Scan for the cell matching the given text and deliver its [x, y] coordinate at center. 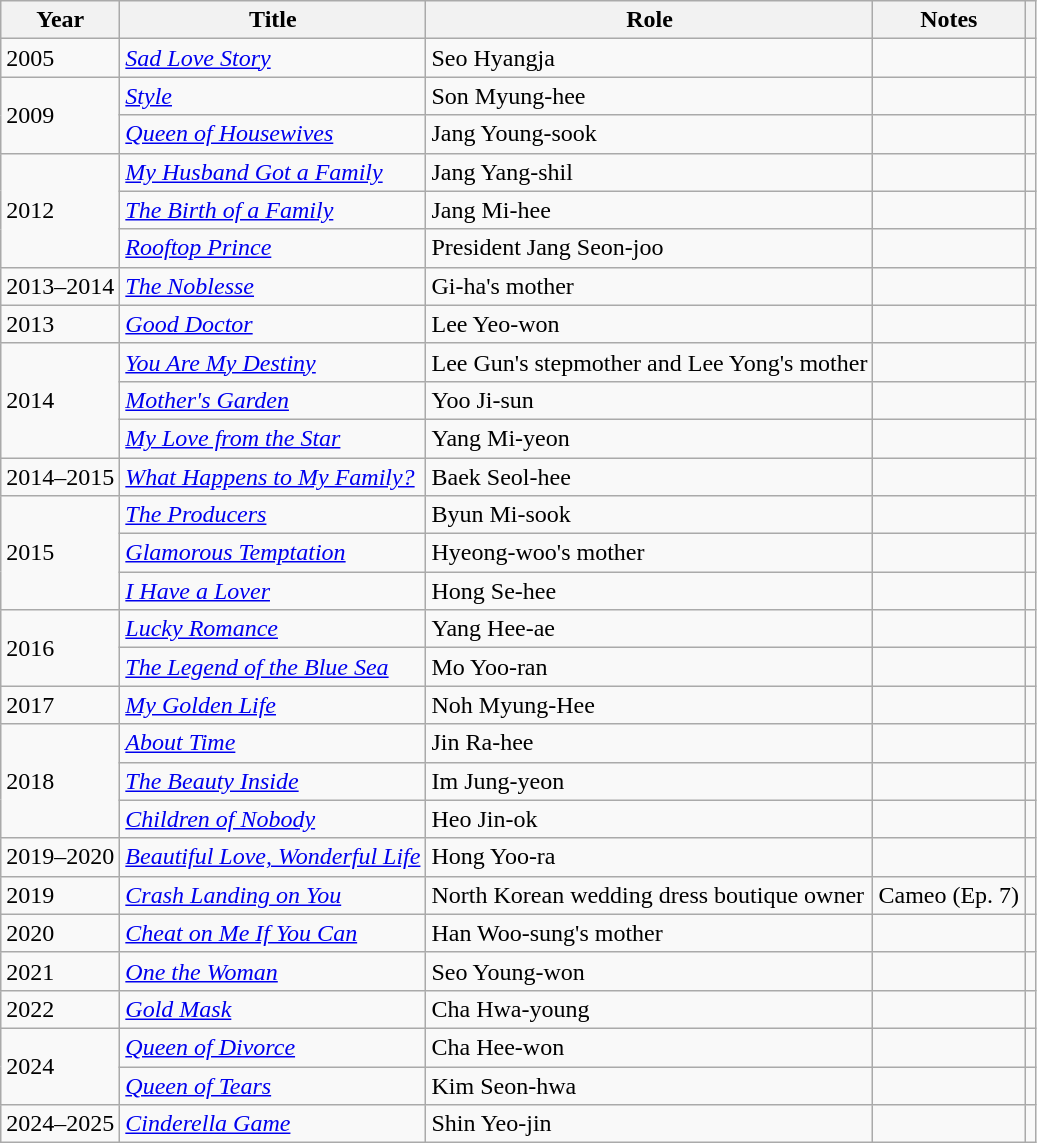
The Noblesse [273, 286]
Glamorous Temptation [273, 553]
Lee Gun's stepmother and Lee Yong's mother [650, 362]
Title [273, 20]
2024 [60, 1066]
The Beauty Inside [273, 781]
2019–2020 [60, 857]
North Korean wedding dress boutique owner [650, 895]
Jang Yang-shil [650, 172]
Mother's Garden [273, 400]
Cinderella Game [273, 1124]
Hyeong-woo's mother [650, 553]
Cheat on Me If You Can [273, 933]
Jin Ra-hee [650, 743]
2014 [60, 400]
Style [273, 96]
Jang Young-sook [650, 134]
Heo Jin-ok [650, 819]
Yang Mi-yeon [650, 438]
2022 [60, 1009]
My Husband Got a Family [273, 172]
My Golden Life [273, 705]
2012 [60, 210]
Hong Se-hee [650, 591]
2009 [60, 115]
Queen of Divorce [273, 1047]
The Legend of the Blue Sea [273, 667]
Baek Seol-hee [650, 477]
Lee Yeo-won [650, 324]
Shin Yeo-jin [650, 1124]
Role [650, 20]
Beautiful Love, Wonderful Life [273, 857]
The Producers [273, 515]
2020 [60, 933]
Queen of Housewives [273, 134]
2016 [60, 648]
About Time [273, 743]
Good Doctor [273, 324]
Cameo (Ep. 7) [949, 895]
One the Woman [273, 971]
2019 [60, 895]
Cha Hwa-young [650, 1009]
2015 [60, 553]
Sad Love Story [273, 58]
Children of Nobody [273, 819]
You Are My Destiny [273, 362]
Son Myung-hee [650, 96]
Han Woo-sung's mother [650, 933]
2021 [60, 971]
2017 [60, 705]
The Birth of a Family [273, 210]
Queen of Tears [273, 1085]
I Have a Lover [273, 591]
2018 [60, 781]
Byun Mi-sook [650, 515]
Im Jung-yeon [650, 781]
Year [60, 20]
Gold Mask [273, 1009]
Seo Hyangja [650, 58]
President Jang Seon-joo [650, 248]
2024–2025 [60, 1124]
2013–2014 [60, 286]
Gi-ha's mother [650, 286]
My Love from the Star [273, 438]
Noh Myung-Hee [650, 705]
What Happens to My Family? [273, 477]
Rooftop Prince [273, 248]
Kim Seon-hwa [650, 1085]
Seo Young-won [650, 971]
2013 [60, 324]
Mo Yoo-ran [650, 667]
2014–2015 [60, 477]
Hong Yoo-ra [650, 857]
Yang Hee-ae [650, 629]
Jang Mi-hee [650, 210]
Notes [949, 20]
Cha Hee-won [650, 1047]
Lucky Romance [273, 629]
Yoo Ji-sun [650, 400]
Crash Landing on You [273, 895]
2005 [60, 58]
